Scan for the cell matching the given text and deliver its (x, y) coordinate at center. 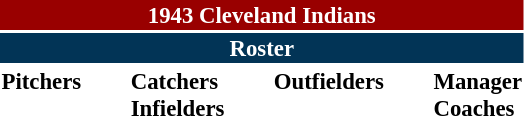
1943 Cleveland Indians (262, 15)
Roster (262, 48)
